Return [x, y] of the center of cell containing provided text 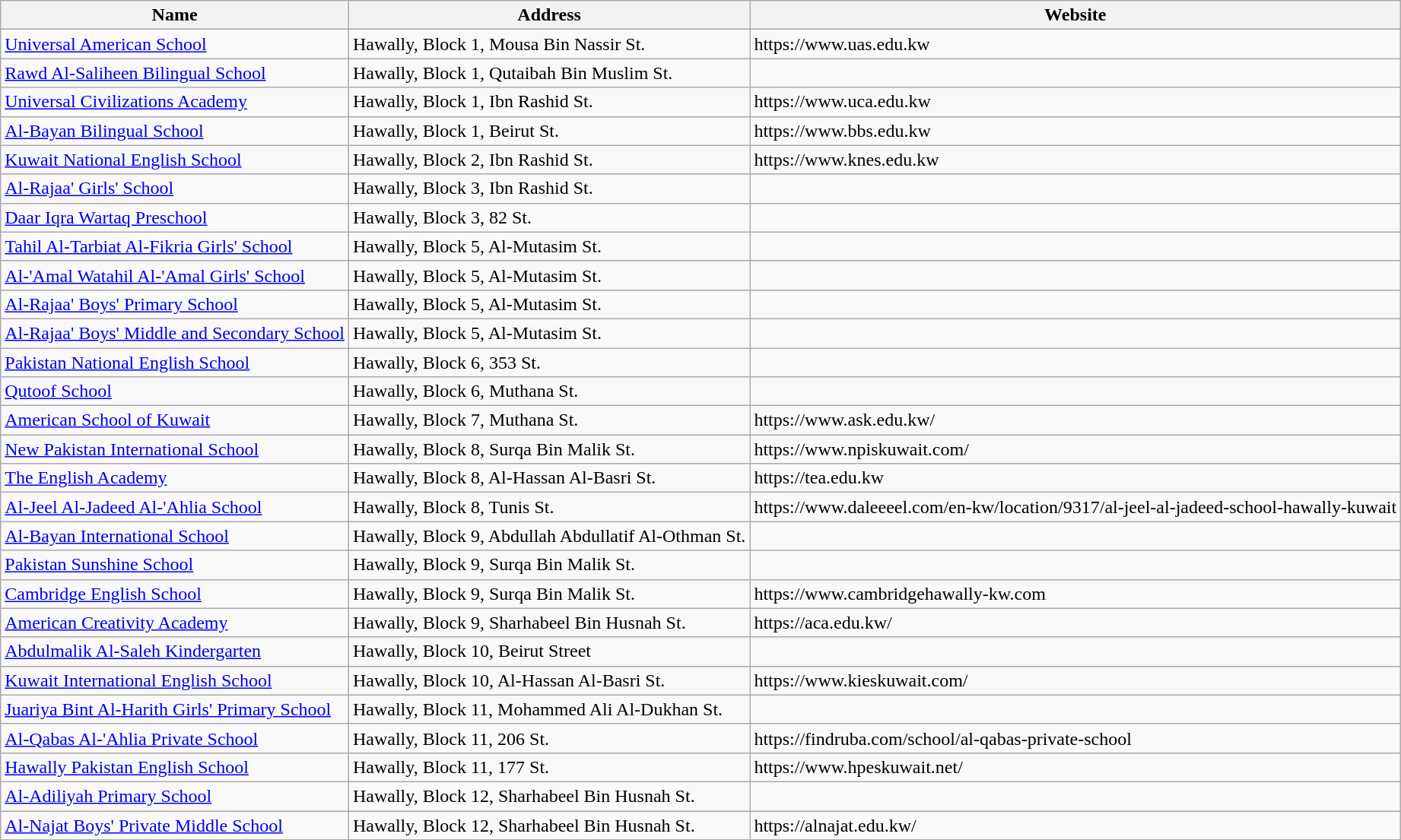
Juariya Bint Al-Harith Girls' Primary School [175, 709]
Universal Civilizations Academy [175, 102]
Name [175, 15]
https://www.kieskuwait.com/ [1075, 680]
Hawally, Block 11, Mohammed Ali Al-Dukhan St. [549, 709]
Rawd Al-Saliheen Bilingual School [175, 73]
https://tea.edu.kw [1075, 478]
Hawally, Block 1, Mousa Bin Nassir St. [549, 44]
Al-Rajaa' Girls' School [175, 189]
Hawally, Block 11, 177 St. [549, 767]
Cambridge English School [175, 594]
Hawally, Block 8, Al-Hassan Al-Basri St. [549, 478]
Website [1075, 15]
Hawally, Block 9, Abdullah Abdullatif Al-Othman St. [549, 536]
The English Academy [175, 478]
Hawally, Block 1, Qutaibah Bin Muslim St. [549, 73]
Hawally, Block 8, Tunis St. [549, 507]
New Pakistan International School [175, 449]
Pakistan Sunshine School [175, 565]
Hawally Pakistan English School [175, 767]
https://www.uas.edu.kw [1075, 44]
Al-Rajaa' Boys' Middle and Secondary School [175, 333]
https://www.ask.edu.kw/ [1075, 420]
Al-'Amal Watahil Al-'Amal Girls' School [175, 275]
Hawally, Block 11, 206 St. [549, 738]
https://alnajat.edu.kw/ [1075, 825]
Al-Najat Boys' Private Middle School [175, 825]
https://www.hpeskuwait.net/ [1075, 767]
American School of Kuwait [175, 420]
Daar Iqra Wartaq Preschool [175, 217]
Hawally, Block 6, 353 St. [549, 363]
Kuwait National English School [175, 160]
Hawally, Block 6, Muthana St. [549, 391]
Al-Bayan International School [175, 536]
https://www.bbs.edu.kw [1075, 131]
https://www.uca.edu.kw [1075, 102]
Al-Adiliyah Primary School [175, 796]
Hawally, Block 10, Beirut Street [549, 651]
Al-Qabas Al-'Ahlia Private School [175, 738]
Kuwait International English School [175, 680]
American Creativity Academy [175, 623]
Abdulmalik Al-Saleh Kindergarten [175, 651]
Al-Bayan Bilingual School [175, 131]
Tahil Al-Tarbiat Al-Fikria Girls' School [175, 246]
https://www.knes.edu.kw [1075, 160]
Hawally, Block 8, Surqa Bin Malik St. [549, 449]
Hawally, Block 2, Ibn Rashid St. [549, 160]
https://www.cambridgehawally-kw.com [1075, 594]
Pakistan National English School [175, 363]
Qutoof School [175, 391]
Hawally, Block 3, 82 St. [549, 217]
https://www.npiskuwait.com/ [1075, 449]
Hawally, Block 3, Ibn Rashid St. [549, 189]
Al-Rajaa' Boys' Primary School [175, 304]
Hawally, Block 9, Sharhabeel Bin Husnah St. [549, 623]
Address [549, 15]
Hawally, Block 7, Muthana St. [549, 420]
Hawally, Block 1, Beirut St. [549, 131]
https://findruba.com/school/al-qabas-private-school [1075, 738]
Universal American School [175, 44]
Hawally, Block 10, Al-Hassan Al-Basri St. [549, 680]
Hawally, Block 1, Ibn Rashid St. [549, 102]
Al-Jeel Al-Jadeed Al-'Ahlia School [175, 507]
https://aca.edu.kw/ [1075, 623]
https://www.daleeeel.com/en-kw/location/9317/al-jeel-al-jadeed-school-hawally-kuwait [1075, 507]
